Find where the given text appears and provide that cell's center as (X, Y) coordinate. 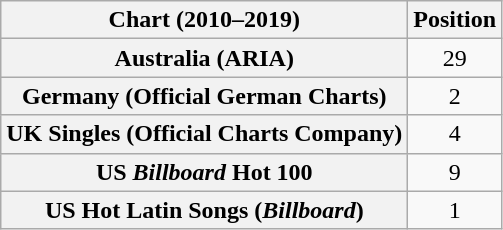
4 (455, 134)
Germany (Official German Charts) (204, 96)
Australia (ARIA) (204, 58)
Chart (2010–2019) (204, 20)
US Billboard Hot 100 (204, 172)
Position (455, 20)
2 (455, 96)
1 (455, 210)
US Hot Latin Songs (Billboard) (204, 210)
9 (455, 172)
UK Singles (Official Charts Company) (204, 134)
29 (455, 58)
